Find where the given text appears and provide that cell's center as (X, Y) coordinate. 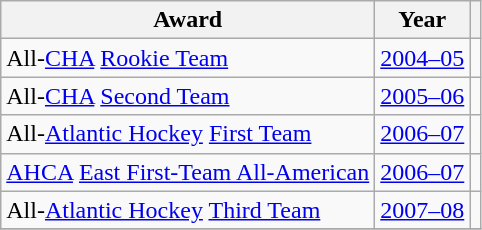
2007–08 (422, 210)
Year (422, 20)
All-CHA Rookie Team (188, 58)
All-CHA Second Team (188, 96)
All-Atlantic Hockey Third Team (188, 210)
AHCA East First-Team All-American (188, 172)
All-Atlantic Hockey First Team (188, 134)
2004–05 (422, 58)
Award (188, 20)
2005–06 (422, 96)
